Provide the [x, y] coordinate of the cell's center where the given text is located.  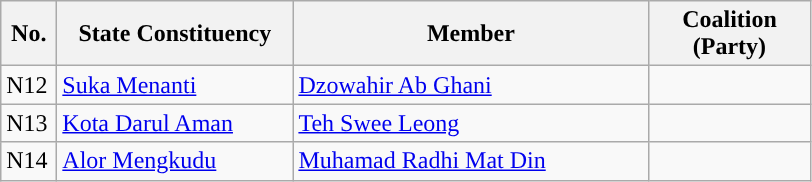
Alor Mengkudu [175, 161]
Muhamad Radhi Mat Din [471, 161]
Kota Darul Aman [175, 123]
Coalition (Party) [730, 34]
No. [29, 34]
Teh Swee Leong [471, 123]
Suka Menanti [175, 85]
N12 [29, 85]
N13 [29, 123]
Member [471, 34]
State Constituency [175, 34]
Dzowahir Ab Ghani [471, 85]
N14 [29, 161]
